Return the [x, y] coordinate for the center point of the cell that contains the specified text.  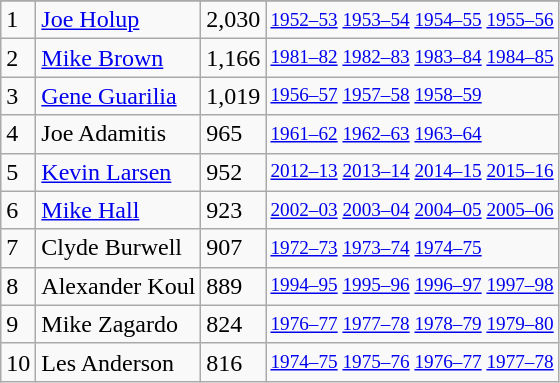
1952–53 1953–54 1954–55 1955–56 [412, 20]
1974–75 1975–76 1976–77 1977–78 [412, 362]
2,030 [234, 20]
Les Anderson [118, 362]
Joe Adamitis [118, 134]
816 [234, 362]
965 [234, 134]
1994–95 1995–96 1996–97 1997–98 [412, 286]
7 [18, 248]
907 [234, 248]
952 [234, 172]
Kevin Larsen [118, 172]
5 [18, 172]
Alexander Koul [118, 286]
1961–62 1962–63 1963–64 [412, 134]
1 [18, 20]
2 [18, 58]
Mike Zagardo [118, 324]
9 [18, 324]
1,019 [234, 96]
4 [18, 134]
Mike Brown [118, 58]
3 [18, 96]
1,166 [234, 58]
1972–73 1973–74 1974–75 [412, 248]
1981–82 1982–83 1983–84 1984–85 [412, 58]
Mike Hall [118, 210]
Clyde Burwell [118, 248]
2002–03 2003–04 2004–05 2005–06 [412, 210]
Gene Guarilia [118, 96]
2012–13 2013–14 2014–15 2015–16 [412, 172]
6 [18, 210]
824 [234, 324]
1956–57 1957–58 1958–59 [412, 96]
1976–77 1977–78 1978–79 1979–80 [412, 324]
Joe Holup [118, 20]
923 [234, 210]
10 [18, 362]
8 [18, 286]
889 [234, 286]
